For the text-containing cell, return its midpoint in (x, y) coordinate format. 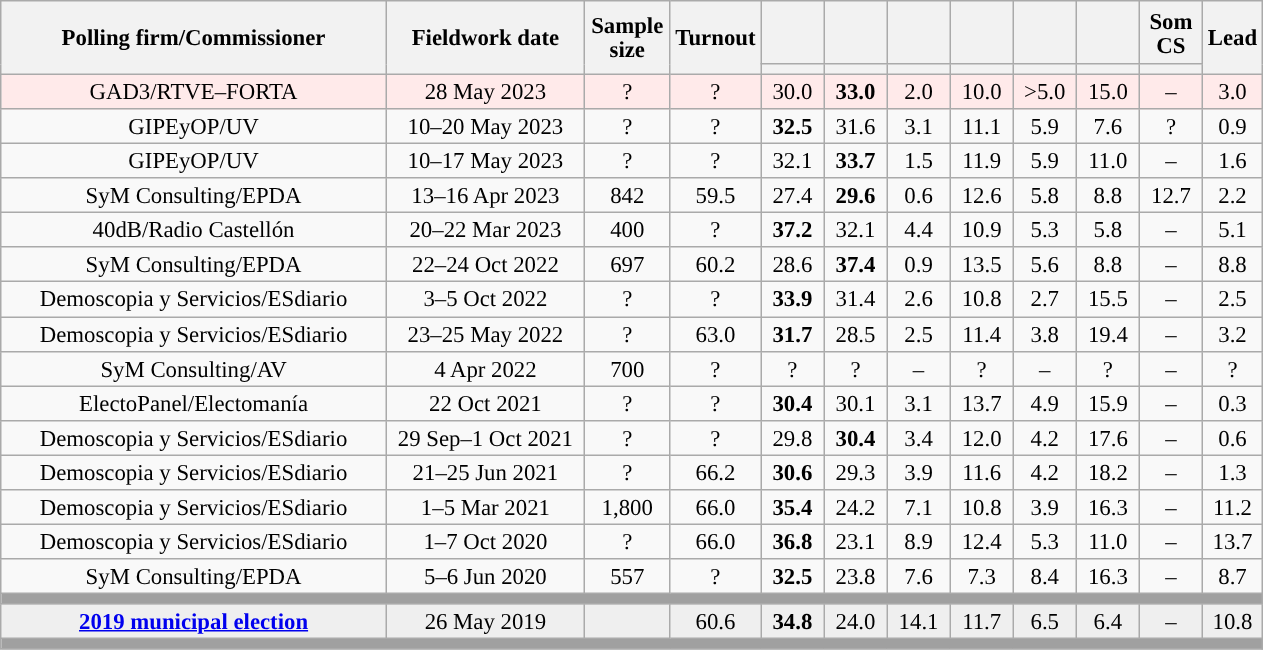
3–5 Oct 2022 (485, 300)
10–17 May 2023 (485, 162)
26 May 2019 (485, 622)
31.6 (856, 126)
30.1 (856, 404)
697 (627, 266)
34.8 (792, 622)
33.7 (856, 162)
ElectoPanel/Electomanía (194, 404)
21–25 Jun 2021 (485, 472)
11.2 (1232, 508)
5.1 (1232, 230)
11.7 (982, 622)
8.9 (918, 542)
12.7 (1170, 196)
557 (627, 576)
2.6 (918, 300)
19.4 (1108, 334)
842 (627, 196)
1.6 (1232, 162)
63.0 (716, 334)
24.2 (856, 508)
GAD3/RTVE–FORTA (194, 92)
35.4 (792, 508)
4 Apr 2022 (485, 368)
60.2 (716, 266)
23.1 (856, 542)
31.7 (792, 334)
13–16 Apr 2023 (485, 196)
23–25 May 2022 (485, 334)
22–24 Oct 2022 (485, 266)
>5.0 (1044, 92)
1.3 (1232, 472)
5.6 (1044, 266)
3.2 (1232, 334)
3.0 (1232, 92)
11.4 (982, 334)
23.8 (856, 576)
4.4 (918, 230)
31.4 (856, 300)
2.7 (1044, 300)
700 (627, 368)
28.6 (792, 266)
10.9 (982, 230)
28 May 2023 (485, 92)
0.3 (1232, 404)
2.0 (918, 92)
14.1 (918, 622)
6.4 (1108, 622)
4.9 (1044, 404)
36.8 (792, 542)
30.0 (792, 92)
8.7 (1232, 576)
1,800 (627, 508)
15.0 (1108, 92)
1–7 Oct 2020 (485, 542)
40dB/Radio Castellón (194, 230)
10–20 May 2023 (485, 126)
7.1 (918, 508)
37.4 (856, 266)
12.6 (982, 196)
11.6 (982, 472)
11.1 (982, 126)
Turnout (716, 38)
29 Sep–1 Oct 2021 (485, 438)
33.9 (792, 300)
Polling firm/Commissioner (194, 38)
3.8 (1044, 334)
59.5 (716, 196)
60.6 (716, 622)
29.3 (856, 472)
29.8 (792, 438)
13.5 (982, 266)
12.0 (982, 438)
17.6 (1108, 438)
24.0 (856, 622)
29.6 (856, 196)
Lead (1232, 38)
15.5 (1108, 300)
6.5 (1044, 622)
Sample size (627, 38)
2.2 (1232, 196)
2019 municipal election (194, 622)
1.5 (918, 162)
SyM Consulting/AV (194, 368)
8.4 (1044, 576)
10.0 (982, 92)
12.4 (982, 542)
22 Oct 2021 (485, 404)
Fieldwork date (485, 38)
18.2 (1108, 472)
3.4 (918, 438)
66.2 (716, 472)
1–5 Mar 2021 (485, 508)
20–22 Mar 2023 (485, 230)
30.6 (792, 472)
11.9 (982, 162)
400 (627, 230)
SomCS (1170, 32)
7.3 (982, 576)
15.9 (1108, 404)
5–6 Jun 2020 (485, 576)
33.0 (856, 92)
27.4 (792, 196)
28.5 (856, 334)
37.2 (792, 230)
